Extract the [x, y] coordinate from the center of the cell holding the provided text.  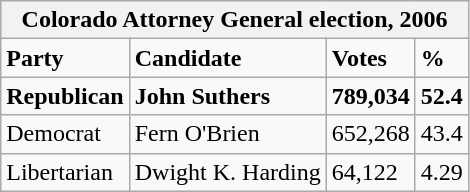
Votes [370, 58]
Republican [65, 96]
Colorado Attorney General election, 2006 [235, 20]
Fern O'Brien [228, 134]
789,034 [370, 96]
43.4 [442, 134]
4.29 [442, 172]
Dwight K. Harding [228, 172]
Candidate [228, 58]
652,268 [370, 134]
Libertarian [65, 172]
52.4 [442, 96]
Party [65, 58]
% [442, 58]
Democrat [65, 134]
John Suthers [228, 96]
64,122 [370, 172]
